Identify which cell holds the provided text, then report its [X, Y] central coordinate. 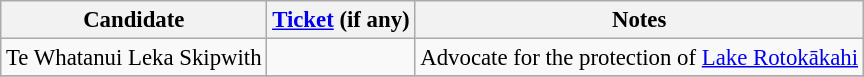
Notes [639, 20]
Te Whatanui Leka Skipwith [134, 58]
Candidate [134, 20]
Ticket (if any) [341, 20]
Advocate for the protection of Lake Rotokākahi [639, 58]
